Pinpoint the cell where the given text exists, returning its (X, Y) midpoint coordinate. 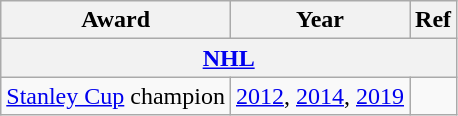
NHL (229, 58)
Ref (434, 20)
Award (116, 20)
Stanley Cup champion (116, 96)
Year (320, 20)
2012, 2014, 2019 (320, 96)
